Identify which cell holds the provided text, then report its [x, y] central coordinate. 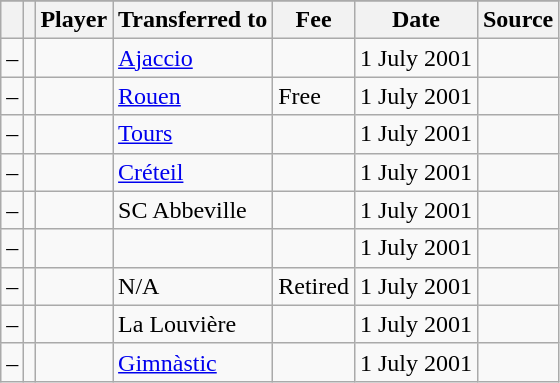
Fee [314, 20]
Créteil [193, 172]
N/A [193, 286]
Source [518, 20]
La Louvière [193, 324]
Tours [193, 134]
Transferred to [193, 20]
Retired [314, 286]
Date [416, 20]
Free [314, 96]
Gimnàstic [193, 362]
Ajaccio [193, 58]
SC Abbeville [193, 210]
Player [74, 20]
Rouen [193, 96]
